For the text-containing cell, return its midpoint in [X, Y] coordinate format. 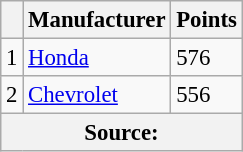
Manufacturer [97, 20]
1 [12, 58]
2 [12, 95]
Honda [97, 58]
Source: [122, 133]
Points [206, 20]
Chevrolet [97, 95]
556 [206, 95]
576 [206, 58]
